From the cell containing the given text, extract its center point as [x, y] coordinate. 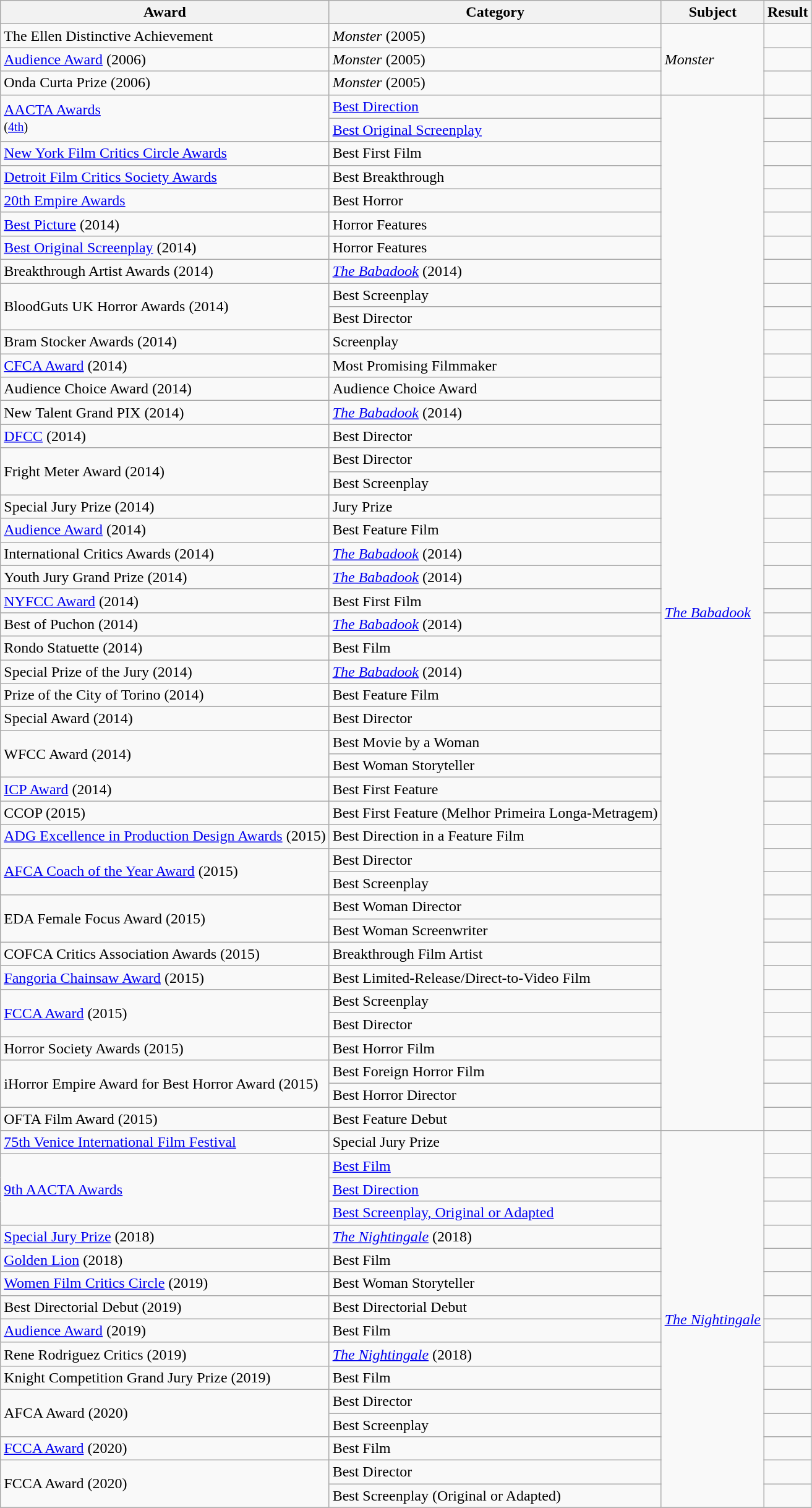
Award [165, 12]
Special Jury Prize [495, 1142]
International Critics Awards (2014) [165, 554]
Onda Curta Prize (2006) [165, 83]
Breakthrough Film Artist [495, 954]
Most Promising Filmmaker [495, 366]
iHorror Empire Award for Best Horror Award (2015) [165, 1084]
Best Directorial Debut (2019) [165, 1307]
Special Prize of the Jury (2014) [165, 671]
FCCA Award (2015) [165, 1013]
Jury Prize [495, 507]
Audience Award (2006) [165, 59]
The Nightingale [712, 1319]
Fright Meter Award (2014) [165, 471]
75th Venice International Film Festival [165, 1142]
Best Woman Director [495, 907]
Best First Feature [495, 789]
Screenplay [495, 342]
Best Horror Director [495, 1095]
WFCC Award (2014) [165, 754]
New Talent Grand PIX (2014) [165, 413]
Youth Jury Grand Prize (2014) [165, 577]
20th Empire Awards [165, 200]
Fangoria Chainsaw Award (2015) [165, 977]
Best Original Screenplay [495, 130]
CCOP (2015) [165, 813]
COFCA Critics Association Awards (2015) [165, 954]
Horror Society Awards (2015) [165, 1048]
CFCA Award (2014) [165, 366]
NYFCC Award (2014) [165, 601]
Best First Feature (Melhor Primeira Longa-Metragem) [495, 813]
Best Horror [495, 200]
Special Jury Prize (2014) [165, 507]
Result [788, 12]
Special Jury Prize (2018) [165, 1236]
9th AACTA Awards [165, 1189]
Breakthrough Artist Awards (2014) [165, 271]
Best of Puchon (2014) [165, 624]
Best Foreign Horror Film [495, 1072]
DFCC (2014) [165, 436]
AACTA Awards(4th) [165, 118]
New York Film Critics Circle Awards [165, 153]
Monster [712, 59]
Rene Rodriguez Critics (2019) [165, 1354]
Best Original Screenplay (2014) [165, 247]
Rondo Statuette (2014) [165, 648]
AFCA Award (2020) [165, 1413]
Best Breakthrough [495, 177]
Category [495, 12]
Audience Award (2019) [165, 1330]
OFTA Film Award (2015) [165, 1119]
Bram Stocker Awards (2014) [165, 342]
Best Direction in a Feature Film [495, 836]
Knight Competition Grand Jury Prize (2019) [165, 1377]
Best Directorial Debut [495, 1307]
Women Film Critics Circle (2019) [165, 1283]
Detroit Film Critics Society Awards [165, 177]
Prize of the City of Torino (2014) [165, 695]
Best Limited-Release/Direct-to-Video Film [495, 977]
ICP Award (2014) [165, 789]
Best Horror Film [495, 1048]
Subject [712, 12]
Audience Choice Award [495, 389]
Audience Choice Award (2014) [165, 389]
AFCA Coach of the Year Award (2015) [165, 872]
Special Award (2014) [165, 719]
Best Woman Screenwriter [495, 930]
BloodGuts UK Horror Awards (2014) [165, 307]
The Babadook [712, 612]
Best Screenplay (Original or Adapted) [495, 1496]
ADG Excellence in Production Design Awards (2015) [165, 836]
The Ellen Distinctive Achievement [165, 36]
Best Feature Debut [495, 1119]
Audience Award (2014) [165, 530]
EDA Female Focus Award (2015) [165, 919]
Best Movie by a Woman [495, 742]
Golden Lion (2018) [165, 1260]
Best Screenplay, Original or Adapted [495, 1213]
Best Picture (2014) [165, 224]
